Detect which cell encompasses the target text, then output its [X, Y] center coordinate. 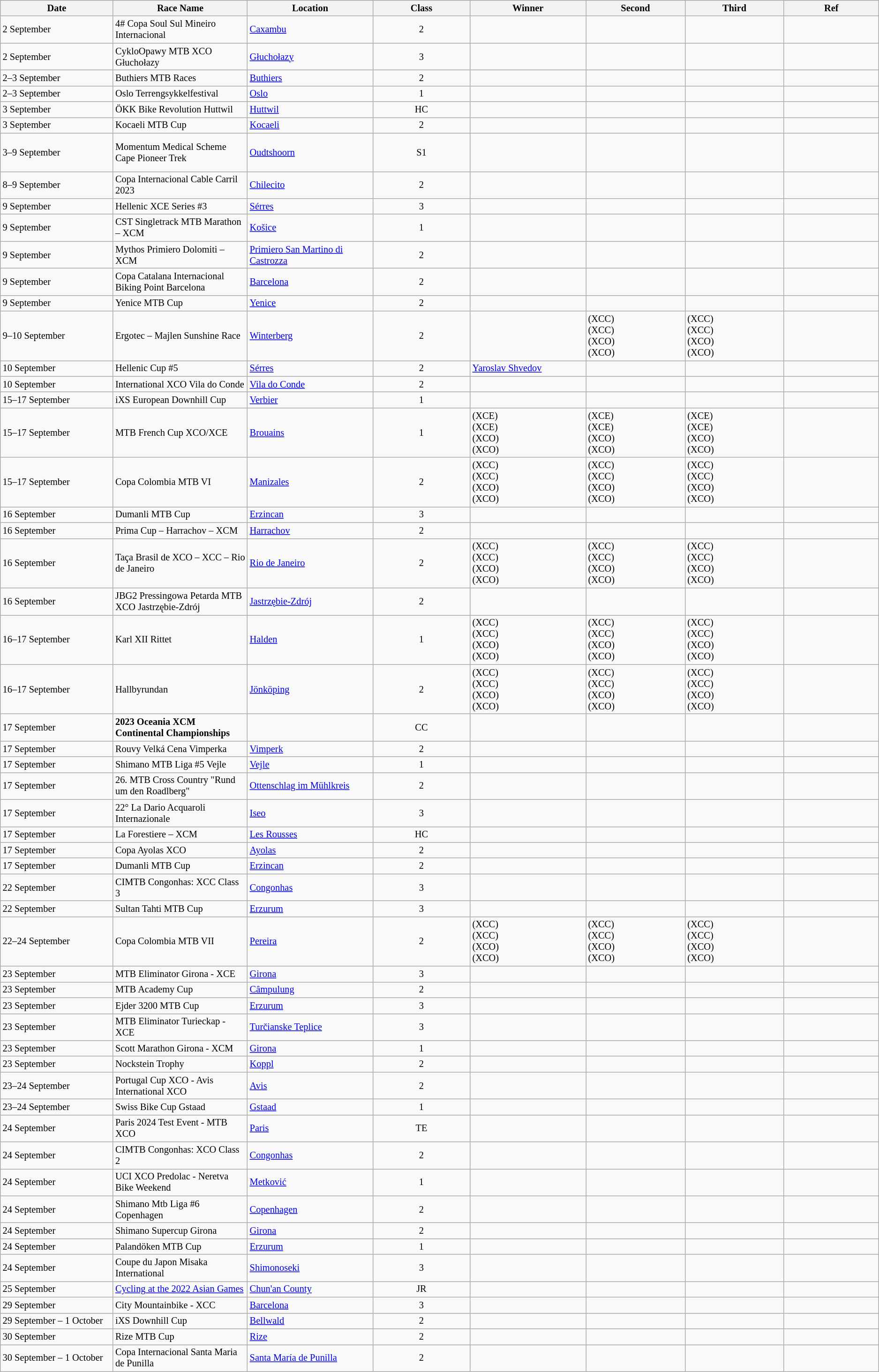
Hallbyrundan [180, 689]
Copa Internacional Santa Maria de Punilla [180, 1358]
CC [421, 727]
La Forestiere – XCM [180, 835]
Copa Internacional Cable Carril 2023 [180, 185]
Yenice [310, 303]
S1 [421, 152]
Scott Marathon Girona - XCM [180, 1048]
Sultan Tahti MTB Cup [180, 909]
Avis [310, 1086]
Huttwil [310, 110]
30 September [57, 1336]
CykloOpawy MTB XCO Głuchołazy [180, 57]
Santa María de Punilla [310, 1358]
Jönköping [310, 689]
TE [421, 1128]
Oslo [310, 94]
Race Name [180, 8]
Halden [310, 640]
Swiss Bike Cup Gstaad [180, 1107]
Shimano MTB Liga #5 Vejle [180, 765]
Vimperk [310, 749]
Chilecito [310, 185]
3–9 September [57, 152]
Harrachov [310, 530]
International XCO Vila do Conde [180, 384]
Yaroslav Shvedov [528, 368]
Primiero San Martino di Castrozza [310, 255]
Rouvy Velká Cena Vimperka [180, 749]
Turčianske Teplice [310, 1027]
Ref [832, 8]
22–24 September [57, 941]
Nockstein Trophy [180, 1064]
Karl XII Rittet [180, 640]
Prima Cup – Harrachov – XCM [180, 530]
Copa Colombia MTB VII [180, 941]
ÖKK Bike Revolution Huttwil [180, 110]
Copa Ayolas XCO [180, 850]
iXS Downhill Cup [180, 1321]
Vejle [310, 765]
Paris [310, 1128]
Location [310, 8]
Date [57, 8]
UCI XCO Predolac - Neretva Bike Weekend [180, 1182]
CIMTB Congonhas: XCO Class 2 [180, 1156]
2023 Oceania XCM Continental Championships [180, 727]
Verbier [310, 400]
Oslo Terrengsykkelfestival [180, 94]
Copa Colombia MTB VI [180, 482]
Winterberg [310, 336]
Ottenschlag im Mühlkreis [310, 786]
Palandöken MTB Cup [180, 1246]
Bellwald [310, 1321]
Taça Brasil de XCO – XCC – Rio de Janeiro [180, 563]
Shimano Supercup Girona [180, 1231]
29 September [57, 1305]
Cycling at the 2022 Asian Games [180, 1289]
Chun'an County [310, 1289]
MTB French Cup XCO/XCE [180, 432]
22° La Dario Acquaroli Internazionale [180, 813]
Copenhagen [310, 1209]
Pereira [310, 941]
Kocaeli MTB Cup [180, 125]
CIMTB Congonhas: XCC Class 3 [180, 887]
Portugal Cup XCO - Avis International XCO [180, 1086]
Jastrzębie-Zdrój [310, 601]
MTB Eliminator Girona - XCE [180, 974]
Manizales [310, 482]
Rio de Janeiro [310, 563]
8–9 September [57, 185]
MTB Eliminator Turieckap - XCE [180, 1027]
30 September – 1 October [57, 1358]
Iseo [310, 813]
Hellenic XCE Series #3 [180, 206]
JR [421, 1289]
Coupe du Japon Misaka International [180, 1268]
9–10 September [57, 336]
Câmpulung [310, 990]
Caxambu [310, 30]
4# Copa Soul Sul Mineiro Internacional [180, 30]
JBG2 Pressingowa Petarda MTB XCO Jastrzębie-Zdrój [180, 601]
25 September [57, 1289]
Buthiers MTB Races [180, 78]
Gstaad [310, 1107]
Paris 2024 Test Event - MTB XCO [180, 1128]
Ejder 3200 MTB Cup [180, 1006]
Yenice MTB Cup [180, 303]
Głuchołazy [310, 57]
Vila do Conde [310, 384]
Second [636, 8]
Third [734, 8]
Les Rousses [310, 835]
Class [421, 8]
29 September – 1 October [57, 1321]
26. MTB Cross Country "Rund um den Roadlberg" [180, 786]
Shimonoseki [310, 1268]
iXS European Downhill Cup [180, 400]
Hellenic Cup #5 [180, 368]
MTB Academy Cup [180, 990]
Shimano Mtb Liga #6 Copenhagen [180, 1209]
Brouains [310, 432]
CST Singletrack MTB Marathon – XCM [180, 228]
Ergotec – Majlen Sunshine Race [180, 336]
Copa Catalana Internacional Biking Point Barcelona [180, 282]
Buthiers [310, 78]
Ayolas [310, 850]
Mythos Primiero Dolomiti – XCM [180, 255]
Momentum Medical Scheme Cape Pioneer Trek [180, 152]
Kocaeli [310, 125]
Rize [310, 1336]
Košice [310, 228]
Metković [310, 1182]
Rize MTB Cup [180, 1336]
City Mountainbike - XCC [180, 1305]
Winner [528, 8]
Oudtshoorn [310, 152]
Koppl [310, 1064]
